For the text-containing cell, return its midpoint in (X, Y) coordinate format. 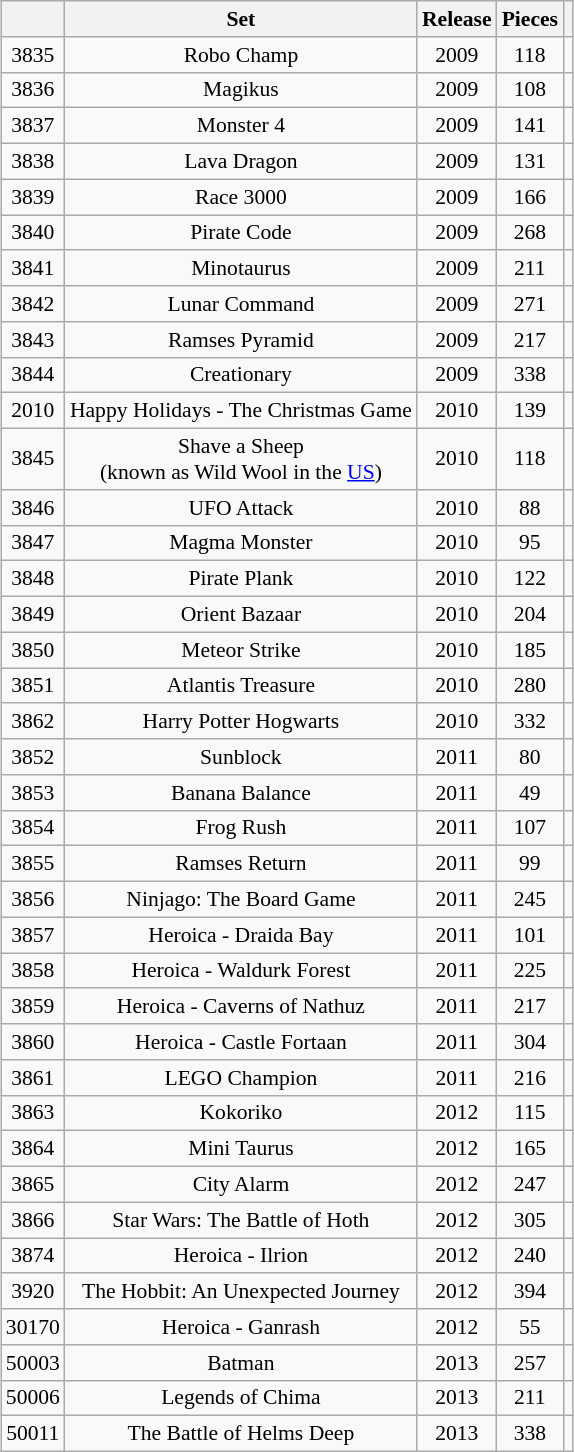
Ramses Return (241, 864)
Release (457, 19)
Robo Champ (241, 55)
Pirate Plank (241, 579)
Heroica - Castle Fortaan (241, 1042)
3837 (33, 126)
245 (530, 900)
Heroica - Draida Bay (241, 935)
3865 (33, 1185)
3859 (33, 1007)
166 (530, 197)
Sunblock (241, 757)
101 (530, 935)
Shave a Sheep(known as Wild Wool in the US) (241, 460)
Magma Monster (241, 543)
3842 (33, 304)
30170 (33, 1327)
3857 (33, 935)
Star Wars: The Battle of Hoth (241, 1220)
Pirate Code (241, 233)
49 (530, 793)
Magikus (241, 90)
139 (530, 411)
3855 (33, 864)
305 (530, 1220)
3860 (33, 1042)
225 (530, 971)
Harry Potter Hogwarts (241, 722)
3866 (33, 1220)
280 (530, 686)
UFO Attack (241, 508)
247 (530, 1185)
Legends of Chima (241, 1398)
3874 (33, 1256)
50003 (33, 1363)
50011 (33, 1434)
304 (530, 1042)
Ninjago: The Board Game (241, 900)
131 (530, 162)
Mini Taurus (241, 1149)
3856 (33, 900)
271 (530, 304)
Heroica - Ilrion (241, 1256)
107 (530, 828)
Race 3000 (241, 197)
3852 (33, 757)
3836 (33, 90)
Meteor Strike (241, 650)
394 (530, 1292)
3862 (33, 722)
Batman (241, 1363)
3841 (33, 269)
Lunar Command (241, 304)
Pieces (530, 19)
3845 (33, 460)
LEGO Champion (241, 1078)
257 (530, 1363)
Minotaurus (241, 269)
Heroica - Caverns of Nathuz (241, 1007)
The Battle of Helms Deep (241, 1434)
3858 (33, 971)
Heroica - Waldurk Forest (241, 971)
3844 (33, 375)
City Alarm (241, 1185)
108 (530, 90)
185 (530, 650)
204 (530, 615)
3850 (33, 650)
3848 (33, 579)
3861 (33, 1078)
216 (530, 1078)
80 (530, 757)
Ramses Pyramid (241, 340)
3851 (33, 686)
240 (530, 1256)
165 (530, 1149)
141 (530, 126)
3839 (33, 197)
Lava Dragon (241, 162)
99 (530, 864)
3849 (33, 615)
3840 (33, 233)
Heroica - Ganrash (241, 1327)
Orient Bazaar (241, 615)
Set (241, 19)
3863 (33, 1113)
115 (530, 1113)
122 (530, 579)
3835 (33, 55)
3846 (33, 508)
3854 (33, 828)
Creationary (241, 375)
50006 (33, 1398)
3853 (33, 793)
Kokoriko (241, 1113)
3838 (33, 162)
88 (530, 508)
Monster 4 (241, 126)
Atlantis Treasure (241, 686)
3843 (33, 340)
3847 (33, 543)
3864 (33, 1149)
55 (530, 1327)
332 (530, 722)
Banana Balance (241, 793)
Frog Rush (241, 828)
3920 (33, 1292)
Happy Holidays - The Christmas Game (241, 411)
268 (530, 233)
95 (530, 543)
The Hobbit: An Unexpected Journey (241, 1292)
